Locate the cell with the specified text and output its [X, Y] center coordinate. 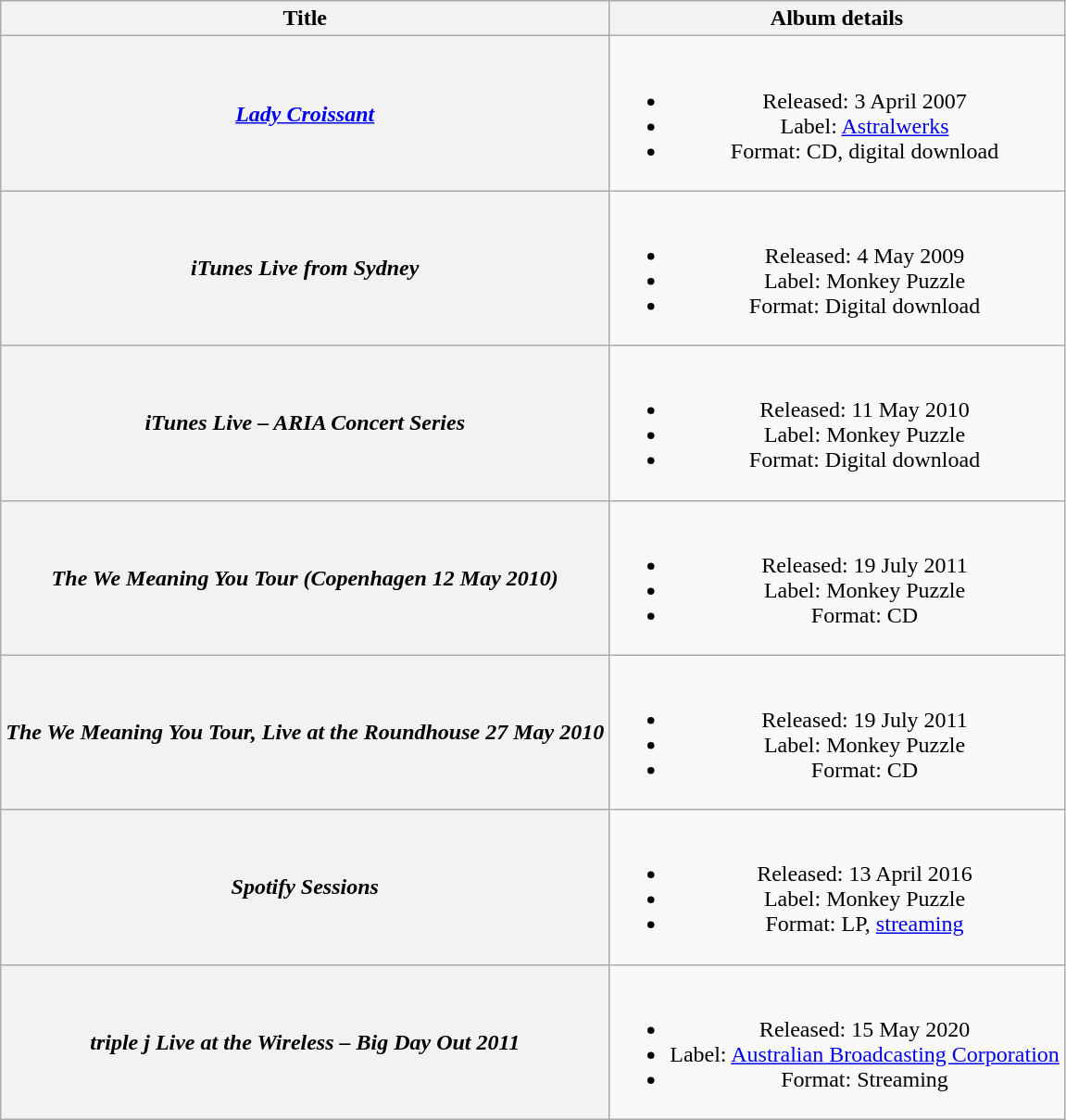
The We Meaning You Tour (Copenhagen 12 May 2010) [306, 578]
Released: 4 May 2009Label: Monkey PuzzleFormat: Digital download [837, 269]
Spotify Sessions [306, 887]
Title [306, 19]
iTunes Live – ARIA Concert Series [306, 422]
iTunes Live from Sydney [306, 269]
Released: 15 May 2020Label: Australian Broadcasting CorporationFormat: Streaming [837, 1041]
Released: 11 May 2010Label: Monkey PuzzleFormat: Digital download [837, 422]
triple j Live at the Wireless – Big Day Out 2011 [306, 1041]
Released: 3 April 2007Label: AstralwerksFormat: CD, digital download [837, 113]
The We Meaning You Tour, Live at the Roundhouse 27 May 2010 [306, 732]
Album details [837, 19]
Released: 13 April 2016Label: Monkey PuzzleFormat: LP, streaming [837, 887]
Lady Croissant [306, 113]
